Extract the (x, y) coordinate from the center of the cell holding the provided text.  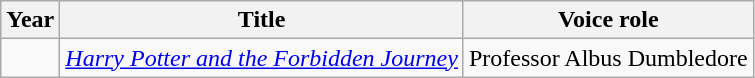
Professor Albus Dumbledore (608, 58)
Year (30, 20)
Harry Potter and the Forbidden Journey (262, 58)
Title (262, 20)
Voice role (608, 20)
